Detect which cell encompasses the target text, then output its [x, y] center coordinate. 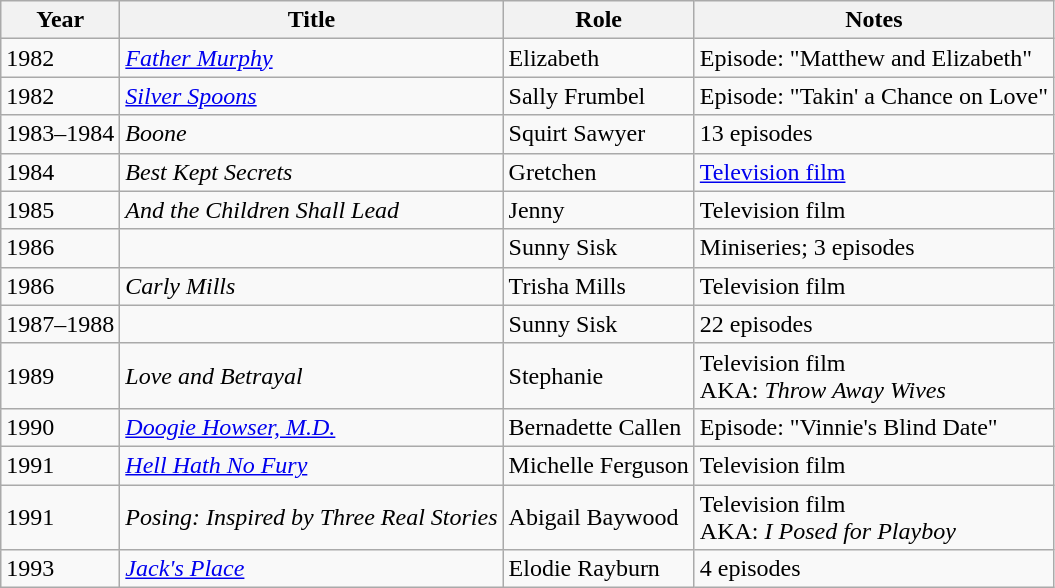
Episode: "Takin' a Chance on Love" [874, 96]
1983–1984 [60, 134]
Love and Betrayal [312, 376]
Episode: "Matthew and Elizabeth" [874, 58]
Squirt Sawyer [598, 134]
Role [598, 20]
1984 [60, 172]
Elizabeth [598, 58]
Father Murphy [312, 58]
Trisha Mills [598, 286]
Posing: Inspired by Three Real Stories [312, 516]
Miniseries; 3 episodes [874, 248]
Boone [312, 134]
Elodie Rayburn [598, 569]
Bernadette Callen [598, 427]
Television filmAKA: Throw Away Wives [874, 376]
Jack's Place [312, 569]
1993 [60, 569]
Episode: "Vinnie's Blind Date" [874, 427]
22 episodes [874, 324]
Title [312, 20]
Best Kept Secrets [312, 172]
Hell Hath No Fury [312, 465]
Notes [874, 20]
Abigail Baywood [598, 516]
1989 [60, 376]
13 episodes [874, 134]
And the Children Shall Lead [312, 210]
Gretchen [598, 172]
Michelle Ferguson [598, 465]
Stephanie [598, 376]
Carly Mills [312, 286]
Year [60, 20]
Sally Frumbel [598, 96]
1987–1988 [60, 324]
Jenny [598, 210]
Silver Spoons [312, 96]
1985 [60, 210]
Television filmAKA: I Posed for Playboy [874, 516]
1990 [60, 427]
Doogie Howser, M.D. [312, 427]
4 episodes [874, 569]
